Detect which cell encompasses the target text, then output its (x, y) center coordinate. 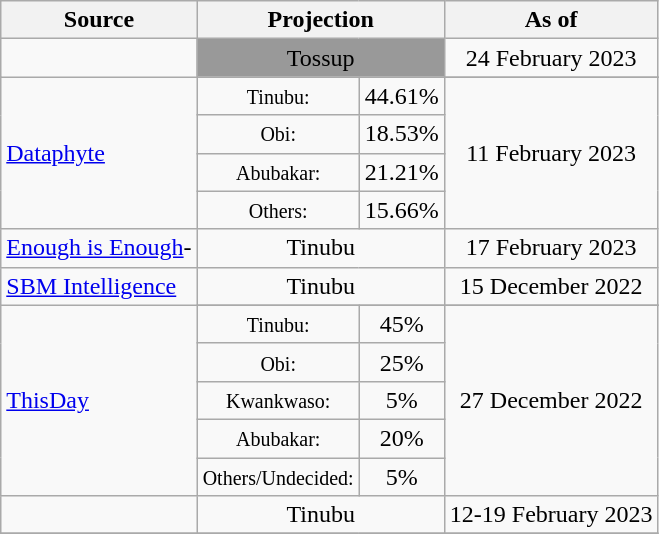
15 December 2022 (551, 286)
12-19 February 2023 (551, 515)
Kwankwaso: (278, 400)
20% (402, 438)
11 February 2023 (551, 153)
SBM Intelligence (99, 286)
17 February 2023 (551, 248)
44.61% (402, 96)
Enough is Enough- (99, 248)
27 December 2022 (551, 400)
ThisDay (99, 400)
As of (551, 20)
45% (402, 324)
Others: (278, 210)
24 February 2023 (551, 58)
25% (402, 362)
21.21% (402, 172)
Projection (320, 20)
Source (99, 20)
Others/Undecided: (278, 477)
Tossup (320, 58)
Dataphyte (99, 153)
15.66% (402, 210)
18.53% (402, 134)
